Return the (x, y) coordinate for the center point of the cell that contains the specified text.  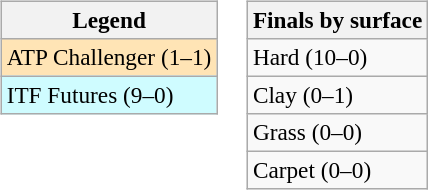
Legend (108, 20)
Clay (0–1) (337, 95)
Carpet (0–0) (337, 171)
ITF Futures (9–0) (108, 95)
Finals by surface (337, 20)
Hard (10–0) (337, 57)
ATP Challenger (1–1) (108, 57)
Grass (0–0) (337, 133)
